Determine the [x, y] coordinate at the center of the cell enclosing the given text.  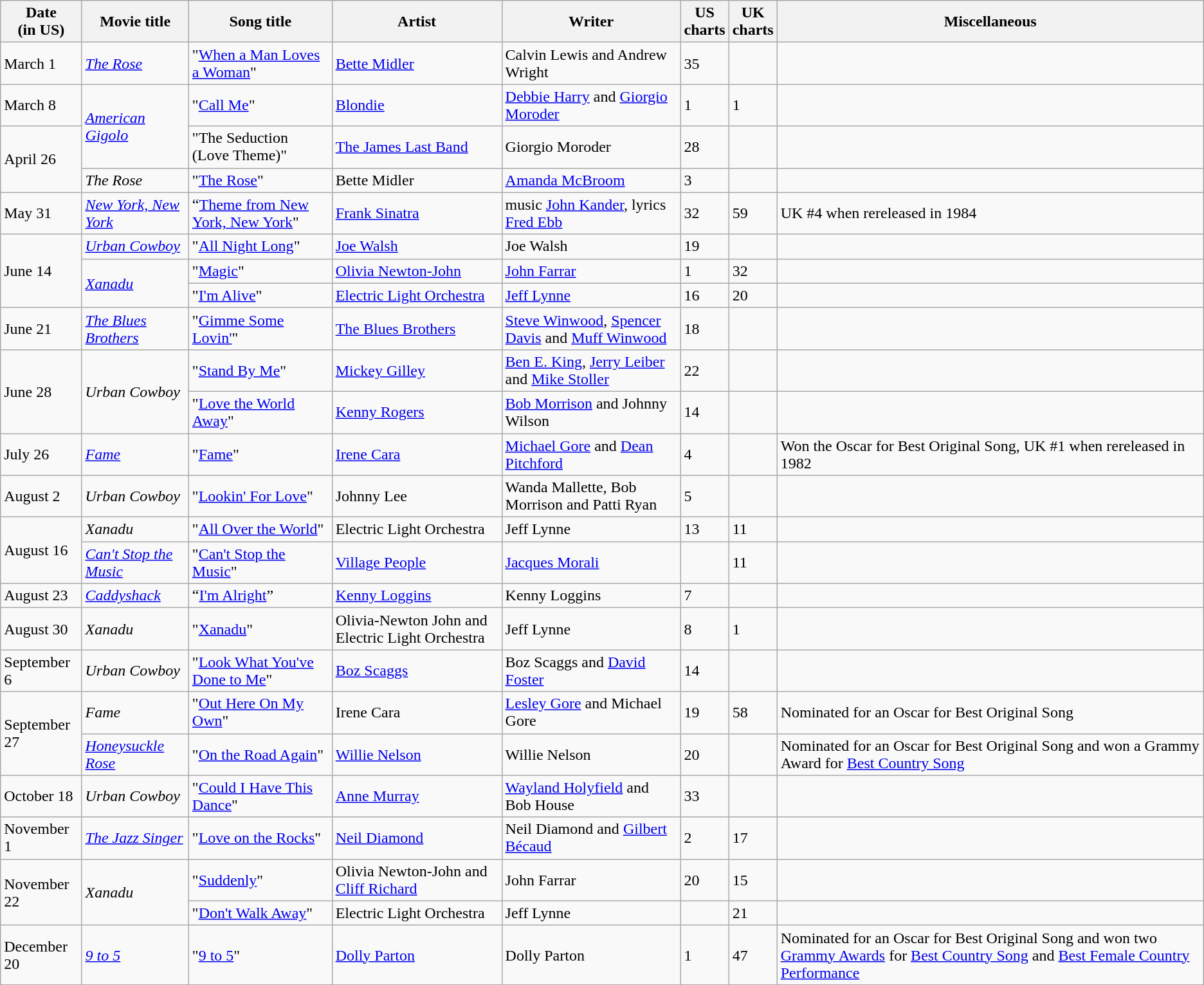
28 [705, 147]
Olivia Newton-John [417, 271]
"Look What You've Done to Me" [260, 670]
"The Seduction (Love Theme)" [260, 147]
"All Night Long" [260, 246]
December 20 [41, 955]
"Love on the Rocks" [260, 838]
Can't Stop the Music [135, 562]
September 6 [41, 670]
The James Last Band [417, 147]
Nominated for an Oscar for Best Original Song [990, 713]
November 22 [41, 892]
Kenny Rogers [417, 412]
May 31 [41, 214]
April 26 [41, 160]
"Don't Walk Away" [260, 913]
5 [705, 497]
Giorgio Moroder [591, 147]
November 1 [41, 838]
"Lookin' For Love" [260, 497]
Ben E. King, Jerry Leiber and Mike Stoller [591, 371]
"On the Road Again" [260, 754]
UKcharts [752, 22]
"Could I Have This Dance" [260, 796]
13 [705, 529]
June 14 [41, 271]
Bob Morrison and Johnny Wilson [591, 412]
Village People [417, 562]
7 [705, 596]
8 [705, 629]
17 [752, 838]
33 [705, 796]
"Out Here On My Own" [260, 713]
US charts [705, 22]
"9 to 5" [260, 955]
"When a Man Loves a Woman" [260, 63]
4 [705, 454]
"The Rose" [260, 180]
“Theme from New York, New York" [260, 214]
3 [705, 180]
March 8 [41, 106]
American Gigolo [135, 126]
18 [705, 328]
"Gimme Some Lovin'" [260, 328]
Writer [591, 22]
Nominated for an Oscar for Best Original Song and won a Grammy Award for Best Country Song [990, 754]
Artist [417, 22]
"Love the World Away" [260, 412]
Honeysuckle Rose [135, 754]
"All Over the World" [260, 529]
Neil Diamond [417, 838]
music John Kander, lyrics Fred Ebb [591, 214]
16 [705, 295]
Boz Scaggs [417, 670]
47 [752, 955]
Anne Murray [417, 796]
“I'm Alright” [260, 596]
Frank Sinatra [417, 214]
"Magic" [260, 271]
New York, New York [135, 214]
Nominated for an Oscar for Best Original Song and won two Grammy Awards for Best Country Song and Best Female Country Performance [990, 955]
Date(in US) [41, 22]
"Can't Stop the Music" [260, 562]
35 [705, 63]
"Suddenly" [260, 880]
"I'm Alive" [260, 295]
Caddyshack [135, 596]
UK #4 when rereleased in 1984 [990, 214]
June 21 [41, 328]
August 23 [41, 596]
Boz Scaggs and David Foster [591, 670]
21 [752, 913]
July 26 [41, 454]
"Fame" [260, 454]
Jacques Morali [591, 562]
Mickey Gilley [417, 371]
Amanda McBroom [591, 180]
"Stand By Me" [260, 371]
Lesley Gore and Michael Gore [591, 713]
The Jazz Singer [135, 838]
Michael Gore and Dean Pitchford [591, 454]
Wanda Mallette, Bob Morrison and Patti Ryan [591, 497]
Olivia-Newton John and Electric Light Orchestra [417, 629]
22 [705, 371]
Olivia Newton-John and Cliff Richard [417, 880]
August 2 [41, 497]
Won the Oscar for Best Original Song, UK #1 when rereleased in 1982 [990, 454]
58 [752, 713]
Neil Diamond and Gilbert Bécaud [591, 838]
"Xanadu" [260, 629]
June 28 [41, 391]
Debbie Harry and Giorgio Moroder [591, 106]
2 [705, 838]
October 18 [41, 796]
59 [752, 214]
Song title [260, 22]
9 to 5 [135, 955]
15 [752, 880]
Johnny Lee [417, 497]
Steve Winwood, Spencer Davis and Muff Winwood [591, 328]
Miscellaneous [990, 22]
Calvin Lewis and Andrew Wright [591, 63]
March 1 [41, 63]
August 16 [41, 551]
Movie title [135, 22]
August 30 [41, 629]
September 27 [41, 733]
Wayland Holyfield and Bob House [591, 796]
"Call Me" [260, 106]
Blondie [417, 106]
